Extract the [x, y] coordinate from the center of the cell holding the provided text.  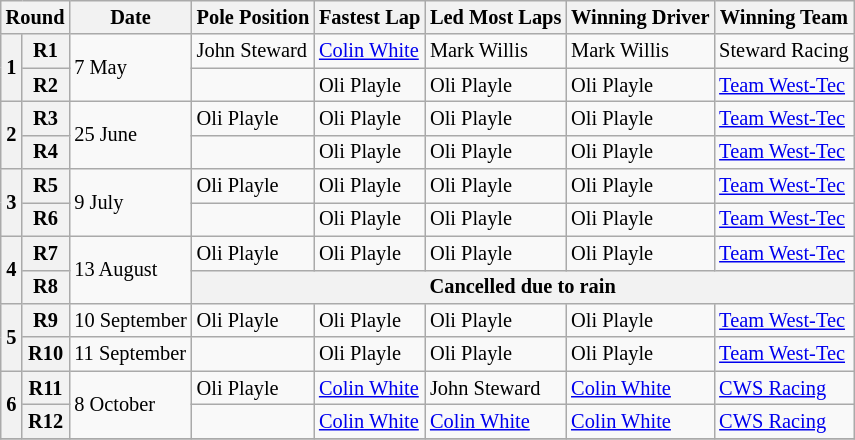
R4 [46, 152]
Cancelled due to rain [523, 287]
6 [12, 404]
Fastest Lap [370, 17]
R5 [46, 186]
3 [12, 202]
10 September [130, 320]
8 October [130, 404]
R6 [46, 219]
R1 [46, 51]
R11 [46, 388]
R2 [46, 85]
5 [12, 336]
R9 [46, 320]
R3 [46, 118]
Date [130, 17]
R8 [46, 287]
Pole Position [253, 17]
25 June [130, 134]
R12 [46, 421]
R7 [46, 253]
11 September [130, 354]
R10 [46, 354]
Winning Driver [640, 17]
Led Most Laps [496, 17]
7 May [130, 68]
Steward Racing [784, 51]
13 August [130, 270]
9 July [130, 202]
1 [12, 68]
Round [36, 17]
2 [12, 134]
Winning Team [784, 17]
4 [12, 270]
